Locate the cell with the specified text and output its (x, y) center coordinate. 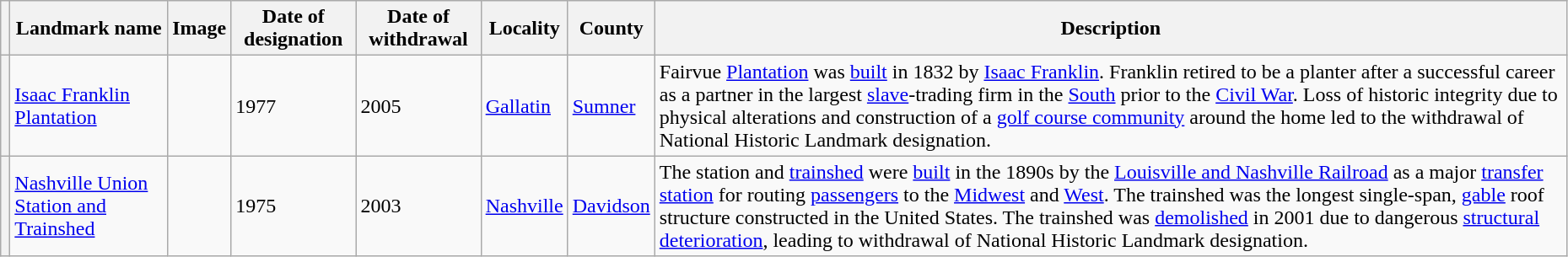
Landmark name (89, 29)
Davidson (611, 206)
Nashville Union Station and Trainshed (89, 206)
2003 (418, 206)
Description (1110, 29)
Date of withdrawal (418, 29)
Isaac Franklin Plantation (89, 106)
Date of designation (294, 29)
Sumner (611, 106)
2005 (418, 106)
Nashville (525, 206)
County (611, 29)
Gallatin (525, 106)
1977 (294, 106)
1975 (294, 206)
Image (199, 29)
Locality (525, 29)
